Return the [x, y] coordinate for the center point of the cell that contains the specified text.  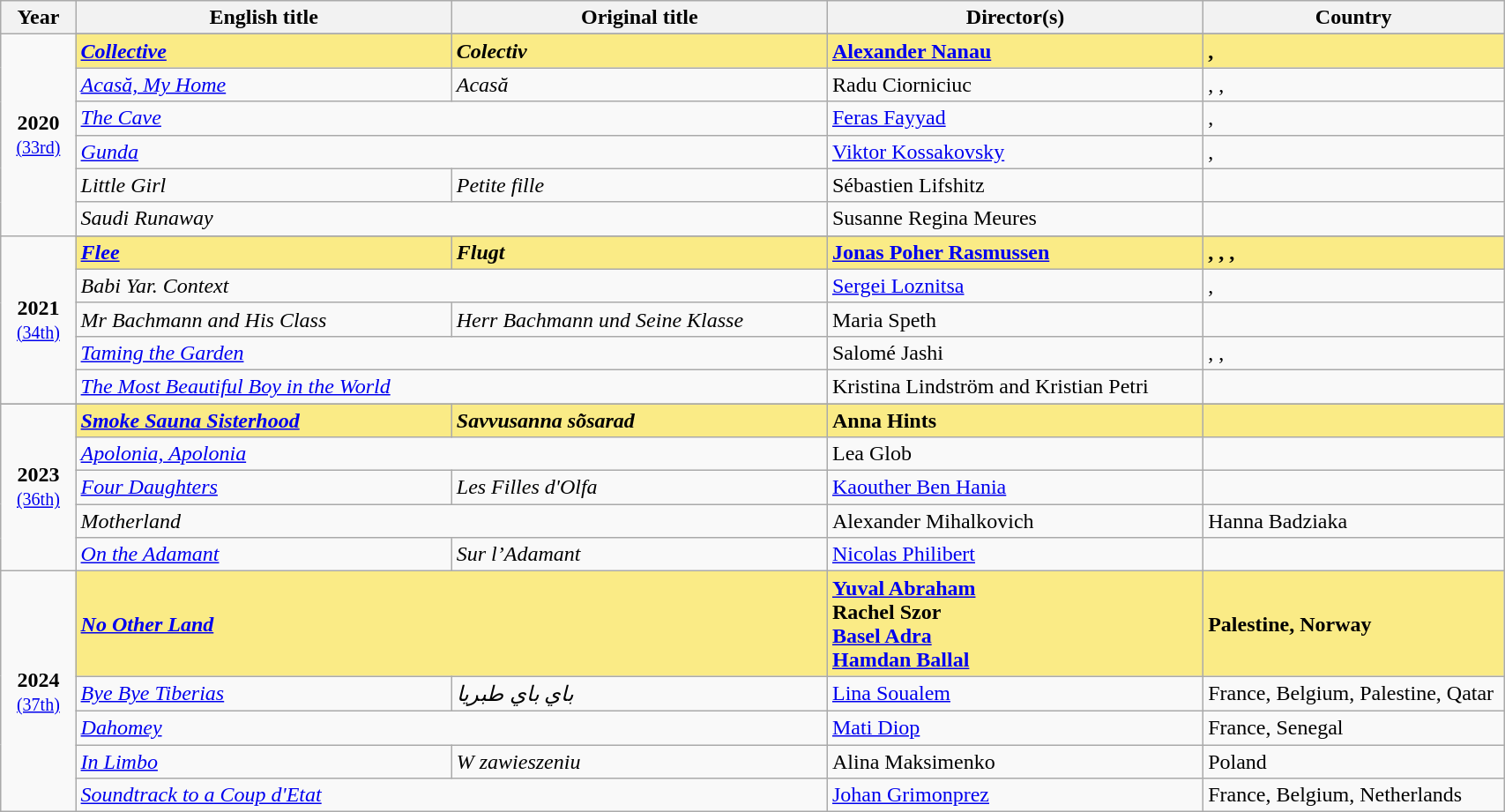
Flee [264, 252]
Lea Glob [1015, 454]
In Limbo [264, 761]
Mr Bachmann and His Class [264, 319]
Smoke Sauna Sisterhood [264, 421]
Year [39, 18]
Kaouther Ben Hania [1015, 488]
W zawieszeniu [639, 761]
Yuval Abraham Rachel Szor Basel Adra Hamdan Ballal [1015, 624]
Collective [264, 51]
Taming the Garden [451, 353]
Alina Maksimenko [1015, 761]
Four Daughters [264, 488]
Radu Ciorniciuc [1015, 85]
Apolonia, Apolonia [451, 454]
Susanne Regina Meures [1015, 219]
Herr Bachmann und Seine Klasse [639, 319]
Sergei Loznitsa [1015, 286]
Colectiv [639, 51]
Anna Hints [1015, 421]
Poland [1354, 761]
Acasă [639, 85]
Palestine, Norway [1354, 624]
Kristina Lindström and Kristian Petri [1015, 386]
Hanna Badziaka [1354, 521]
, , , [1354, 252]
Feras Fayyad [1015, 118]
Little Girl [264, 185]
Country [1354, 18]
Alexander Nanau [1015, 51]
2023(36th) [39, 488]
Les Filles d'Olfa [639, 488]
No Other Land [451, 624]
Viktor Kossakovsky [1015, 152]
Nicolas Philibert [1015, 555]
Johan Grimonprez [1015, 795]
Sur l’Adamant [639, 555]
Motherland [451, 521]
Savvusanna sõsarad [639, 421]
2024(37th) [39, 691]
Petite fille [639, 185]
France, Senegal [1354, 727]
Acasă, My Home [264, 85]
Alexander Mihalkovich [1015, 521]
Jonas Poher Rasmussen [1015, 252]
باي باي طبريا [639, 694]
Soundtrack to a Coup d'Etat [451, 795]
The Most Beautiful Boy in the World [451, 386]
Salomé Jashi [1015, 353]
Dahomey [451, 727]
Lina Soualem [1015, 694]
Bye Bye Tiberias [264, 694]
Director(s) [1015, 18]
Flugt [639, 252]
Original title [639, 18]
Saudi Runaway [451, 219]
2021(34th) [39, 319]
Babi Yar. Context [451, 286]
France, Belgium, Palestine, Qatar [1354, 694]
2020(33rd) [39, 135]
On the Adamant [264, 555]
Maria Speth [1015, 319]
France, Belgium, Netherlands [1354, 795]
English title [264, 18]
Sébastien Lifshitz [1015, 185]
Gunda [451, 152]
The Cave [451, 118]
Mati Diop [1015, 727]
